Find where the given text appears and provide that cell's center as (X, Y) coordinate. 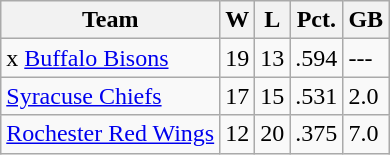
L (272, 20)
15 (272, 96)
19 (238, 58)
W (238, 20)
Team (110, 20)
12 (238, 134)
.594 (316, 58)
Syracuse Chiefs (110, 96)
20 (272, 134)
GB (366, 20)
2.0 (366, 96)
13 (272, 58)
Rochester Red Wings (110, 134)
17 (238, 96)
x Buffalo Bisons (110, 58)
Pct. (316, 20)
--- (366, 58)
.531 (316, 96)
.375 (316, 134)
7.0 (366, 134)
